Capture the cell that displays the provided text and extract its (X, Y) central coordinate. 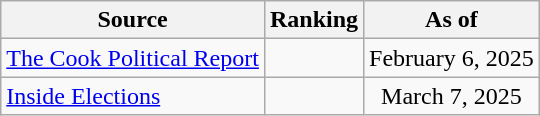
The Cook Political Report (133, 58)
As of (452, 20)
Source (133, 20)
Inside Elections (133, 96)
Ranking (314, 20)
March 7, 2025 (452, 96)
February 6, 2025 (452, 58)
